Locate the cell with the specified text and output its [X, Y] center coordinate. 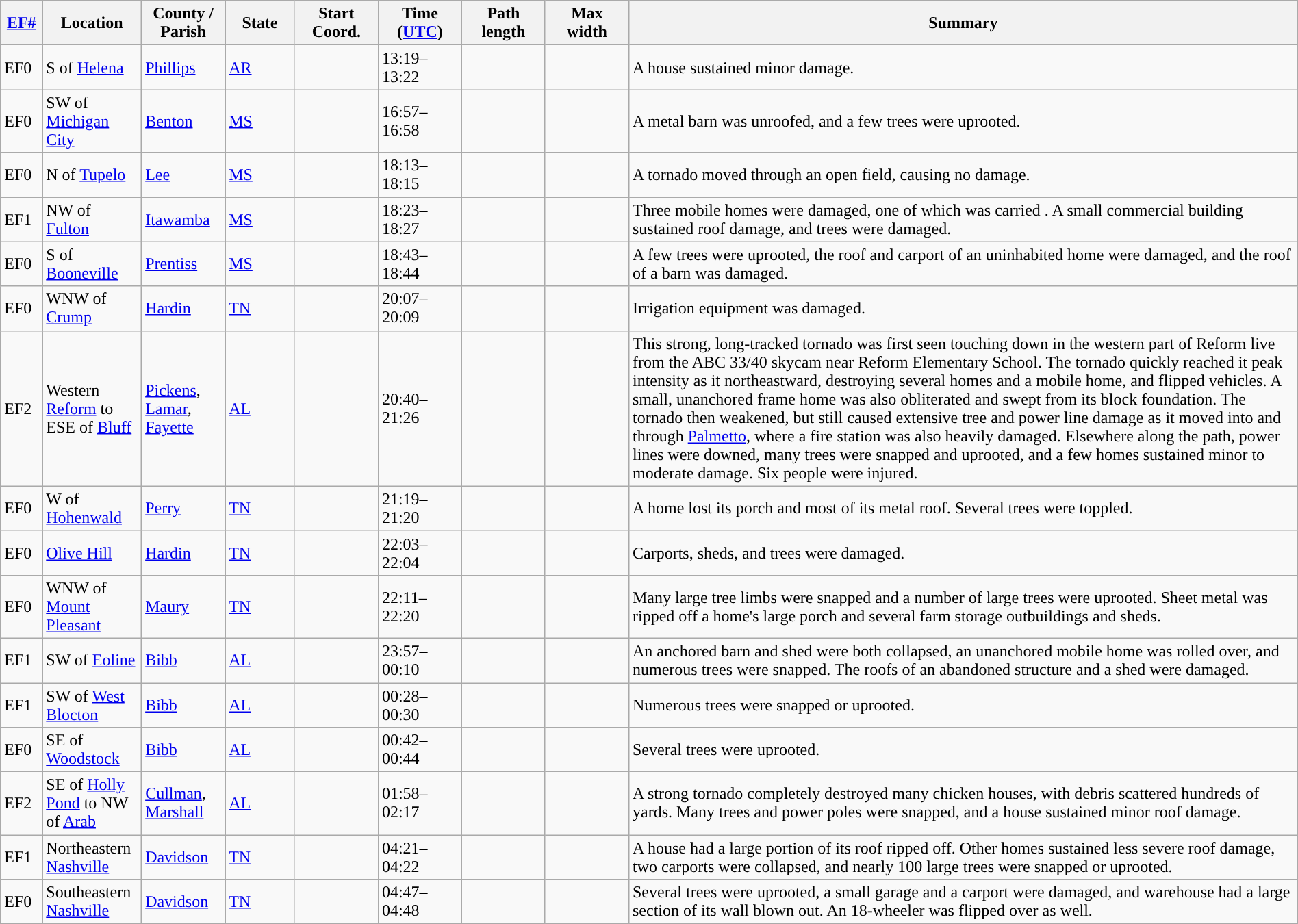
Prentiss [183, 264]
EF# [22, 23]
Location [92, 23]
18:43–18:44 [420, 264]
Maury [183, 606]
18:13–18:15 [420, 175]
Time (UTC) [420, 23]
Path length [503, 23]
N of Tupelo [92, 175]
Itawamba [183, 219]
SW of Eoline [92, 660]
Phillips [183, 67]
WNW of Mount Pleasant [92, 606]
Several trees were uprooted. [963, 750]
Lee [183, 175]
21:19–21:20 [420, 508]
Start Coord. [336, 23]
04:47–04:48 [420, 902]
Carports, sheds, and trees were damaged. [963, 553]
County / Parish [183, 23]
22:03–22:04 [420, 553]
A house sustained minor damage. [963, 67]
Perry [183, 508]
S of Booneville [92, 264]
01:58–02:17 [420, 804]
16:57–16:58 [420, 121]
SE of Holly Pond to NW of Arab [92, 804]
Irrigation equipment was damaged. [963, 308]
00:28–00:30 [420, 705]
Pickens, Lamar, Fayette [183, 408]
18:23–18:27 [420, 219]
Cullman, Marshall [183, 804]
Summary [963, 23]
A home lost its porch and most of its metal roof. Several trees were toppled. [963, 508]
Numerous trees were snapped or uprooted. [963, 705]
S of Helena [92, 67]
A tornado moved through an open field, causing no damage. [963, 175]
20:07–20:09 [420, 308]
Benton [183, 121]
Northeastern Nashville [92, 857]
Max width [587, 23]
SW of West Blocton [92, 705]
State [260, 23]
00:42–00:44 [420, 750]
NW of Fulton [92, 219]
13:19–13:22 [420, 67]
20:40–21:26 [420, 408]
Southeastern Nashville [92, 902]
Three mobile homes were damaged, one of which was carried . A small commercial building sustained roof damage, and trees were damaged. [963, 219]
Western Reform to ESE of Bluff [92, 408]
SE of Woodstock [92, 750]
04:21–04:22 [420, 857]
22:11–22:20 [420, 606]
AR [260, 67]
A metal barn was unroofed, and a few trees were uprooted. [963, 121]
SW of Michigan City [92, 121]
23:57–00:10 [420, 660]
A few trees were uprooted, the roof and carport of an uninhabited home were damaged, and the roof of a barn was damaged. [963, 264]
WNW of Crump [92, 308]
W of Hohenwald [92, 508]
Olive Hill [92, 553]
